Locate the cell with the specified text and output its [x, y] center coordinate. 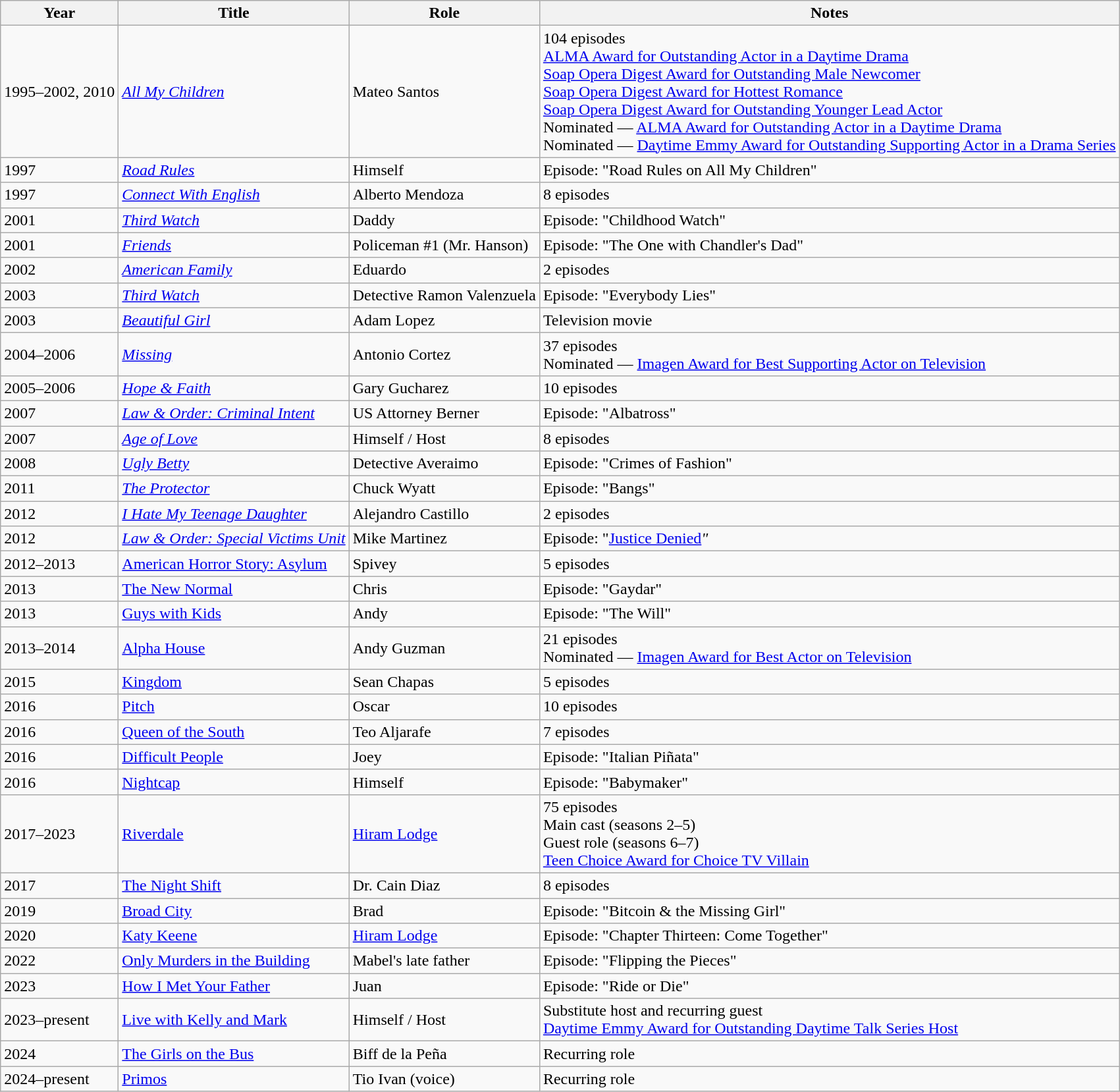
Nightcap [234, 782]
Law & Order: Criminal Intent [234, 413]
Missing [234, 354]
The New Normal [234, 589]
2005–2006 [59, 388]
Age of Love [234, 438]
Episode: "Flipping the Pieces" [830, 961]
Kingdom [234, 682]
2011 [59, 489]
Role [444, 13]
Only Murders in the Building [234, 961]
Queen of the South [234, 732]
1995–2002, 2010 [59, 92]
Connect With English [234, 195]
American Horror Story: Asylum [234, 564]
2012–2013 [59, 564]
Ugly Betty [234, 464]
Television movie [830, 320]
Episode: "Bangs" [830, 489]
Dr. Cain Diaz [444, 885]
Adam Lopez [444, 320]
Substitute host and recurring guest Daytime Emmy Award for Outstanding Daytime Talk Series Host [830, 1020]
Sean Chapas [444, 682]
Road Rules [234, 170]
2019 [59, 911]
Episode: "Gaydar" [830, 589]
2004–2006 [59, 354]
Mabel's late father [444, 961]
37 episodes Nominated — Imagen Award for Best Supporting Actor on Television [830, 354]
Episode: "Justice Denied" [830, 539]
Mateo Santos [444, 92]
Juan [444, 986]
2008 [59, 464]
Teo Aljarafe [444, 732]
Daddy [444, 220]
Episode: "Bitcoin & the Missing Girl" [830, 911]
Biff de la Peña [444, 1054]
Brad [444, 911]
Episode: "Road Rules on All My Children" [830, 170]
The Night Shift [234, 885]
US Attorney Berner [444, 413]
Spivey [444, 564]
Beautiful Girl [234, 320]
Alejandro Castillo [444, 514]
Eduardo [444, 270]
2024 [59, 1054]
2013–2014 [59, 648]
2017–2023 [59, 834]
75 episodes Main cast (seasons 2–5) Guest role (seasons 6–7) Teen Choice Award for Choice TV Villain [830, 834]
2015 [59, 682]
Episode: "Albatross" [830, 413]
Difficult People [234, 757]
Detective Averaimo [444, 464]
How I Met Your Father [234, 986]
Antonio Cortez [444, 354]
Andy Guzman [444, 648]
Guys with Kids [234, 614]
Episode: "The One with Chandler's Dad" [830, 245]
Episode: "Childhood Watch" [830, 220]
2022 [59, 961]
Alpha House [234, 648]
2023–present [59, 1020]
Notes [830, 13]
Policeman #1 (Mr. Hanson) [444, 245]
Year [59, 13]
Episode: "Babymaker" [830, 782]
Episode: "Italian Piñata" [830, 757]
21 episodes Nominated — Imagen Award for Best Actor on Television [830, 648]
Episode: "Ride or Die" [830, 986]
Hope & Faith [234, 388]
2020 [59, 936]
Mike Martinez [444, 539]
Detective Ramon Valenzuela [444, 295]
Katy Keene [234, 936]
Chuck Wyatt [444, 489]
Episode: "Everybody Lies" [830, 295]
2024–present [59, 1079]
Broad City [234, 911]
Pitch [234, 707]
Chris [444, 589]
Tio Ivan (voice) [444, 1079]
American Family [234, 270]
Live with Kelly and Mark [234, 1020]
Andy [444, 614]
Alberto Mendoza [444, 195]
Friends [234, 245]
Title [234, 13]
Joey [444, 757]
2002 [59, 270]
Episode: "Crimes of Fashion" [830, 464]
Episode: "The Will" [830, 614]
All My Children [234, 92]
2023 [59, 986]
Law & Order: Special Victims Unit [234, 539]
Episode: "Chapter Thirteen: Come Together" [830, 936]
The Protector [234, 489]
Gary Gucharez [444, 388]
The Girls on the Bus [234, 1054]
Riverdale [234, 834]
2017 [59, 885]
7 episodes [830, 732]
I Hate My Teenage Daughter [234, 514]
Oscar [444, 707]
Primos [234, 1079]
